Identify which cell holds the provided text, then report its (x, y) central coordinate. 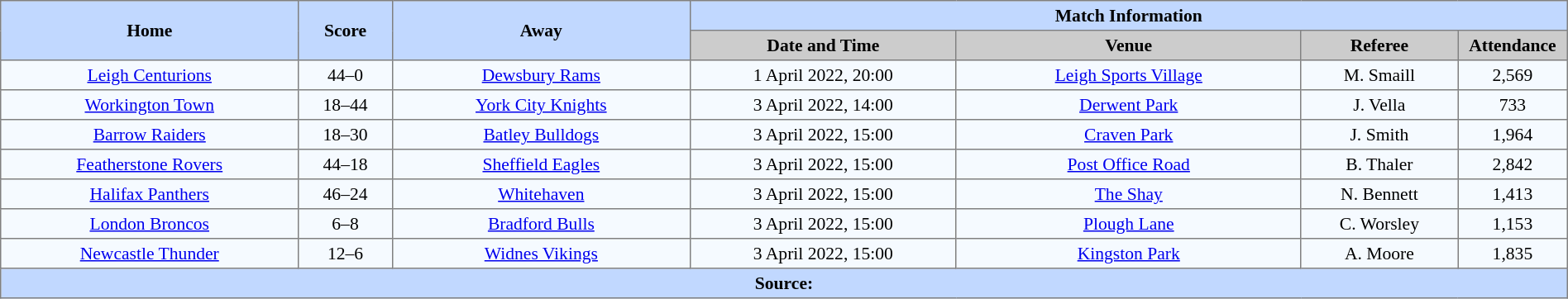
Newcastle Thunder (150, 254)
Attendance (1513, 45)
J. Vella (1379, 105)
18–30 (346, 135)
46–24 (346, 194)
A. Moore (1379, 254)
Bradford Bulls (541, 224)
Score (346, 31)
Date and Time (823, 45)
Leigh Centurions (150, 75)
2,842 (1513, 164)
2,569 (1513, 75)
C. Worsley (1379, 224)
M. Smaill (1379, 75)
Whitehaven (541, 194)
1,964 (1513, 135)
44–18 (346, 164)
Away (541, 31)
Post Office Road (1128, 164)
Dewsbury Rams (541, 75)
Match Information (1128, 16)
The Shay (1128, 194)
Batley Bulldogs (541, 135)
London Broncos (150, 224)
Featherstone Rovers (150, 164)
Craven Park (1128, 135)
6–8 (346, 224)
Referee (1379, 45)
1,413 (1513, 194)
Source: (784, 283)
Barrow Raiders (150, 135)
1,835 (1513, 254)
J. Smith (1379, 135)
Derwent Park (1128, 105)
44–0 (346, 75)
Halifax Panthers (150, 194)
3 April 2022, 14:00 (823, 105)
B. Thaler (1379, 164)
Kingston Park (1128, 254)
Widnes Vikings (541, 254)
12–6 (346, 254)
Leigh Sports Village (1128, 75)
Workington Town (150, 105)
York City Knights (541, 105)
Venue (1128, 45)
1 April 2022, 20:00 (823, 75)
Plough Lane (1128, 224)
N. Bennett (1379, 194)
733 (1513, 105)
Sheffield Eagles (541, 164)
1,153 (1513, 224)
18–44 (346, 105)
Home (150, 31)
